Provide the (X, Y) coordinate of the cell's center where the given text is located.  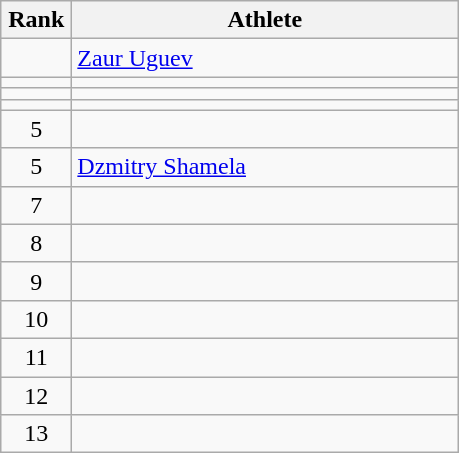
9 (36, 281)
Zaur Uguev (265, 58)
10 (36, 319)
8 (36, 243)
Dzmitry Shamela (265, 167)
Rank (36, 20)
12 (36, 395)
Athlete (265, 20)
13 (36, 434)
11 (36, 357)
7 (36, 205)
